Search for the cell housing the specified text and yield its (x, y) center coordinate. 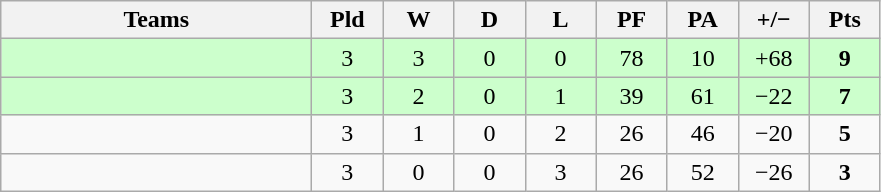
Teams (156, 20)
−20 (774, 134)
−26 (774, 172)
L (560, 20)
7 (844, 96)
PF (632, 20)
−22 (774, 96)
46 (702, 134)
10 (702, 58)
52 (702, 172)
9 (844, 58)
61 (702, 96)
Pld (348, 20)
PA (702, 20)
39 (632, 96)
Pts (844, 20)
D (490, 20)
5 (844, 134)
78 (632, 58)
+68 (774, 58)
+/− (774, 20)
W (418, 20)
